Return the [X, Y] coordinate for the center point of the cell that contains the specified text.  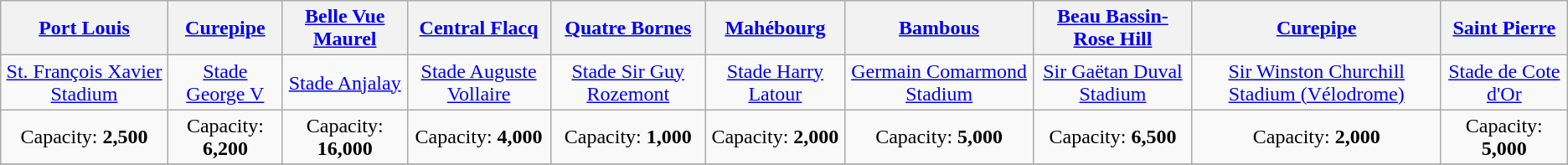
Stade de Cote d'Or [1504, 82]
Capacity: 1,000 [628, 137]
Bambous [938, 28]
Stade Harry Latour [775, 82]
Stade Sir Guy Rozemont [628, 82]
Stade Anjalay [345, 82]
Central Flacq [479, 28]
Capacity: 2,500 [85, 137]
Quatre Bornes [628, 28]
Germain Comarmond Stadium [938, 82]
Capacity: 6,200 [224, 137]
Sir Gaëtan Duval Stadium [1112, 82]
Capacity: 4,000 [479, 137]
Capacity: 16,000 [345, 137]
Beau Bassin-Rose Hill [1112, 28]
Mahébourg [775, 28]
Sir Winston Churchill Stadium (Vélodrome) [1317, 82]
Capacity: 6,500 [1112, 137]
Belle Vue Maurel [345, 28]
St. François Xavier Stadium [85, 82]
Port Louis [85, 28]
Stade George V [224, 82]
Saint Pierre [1504, 28]
Stade Auguste Vollaire [479, 82]
